Return the (X, Y) coordinate for the center point of the cell that contains the specified text.  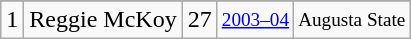
27 (200, 20)
1 (12, 20)
Reggie McKoy (103, 20)
Augusta State (352, 20)
2003–04 (255, 20)
